Locate the cell with the specified text and output its (x, y) center coordinate. 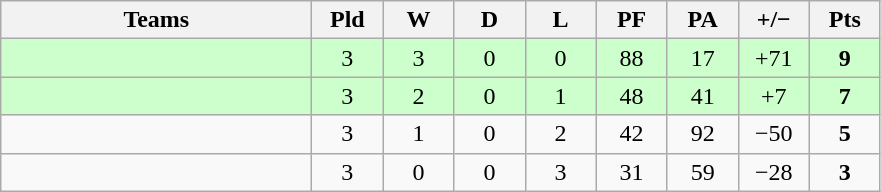
31 (632, 172)
17 (702, 58)
Teams (156, 20)
+7 (774, 96)
Pld (348, 20)
7 (844, 96)
PA (702, 20)
59 (702, 172)
+/− (774, 20)
9 (844, 58)
48 (632, 96)
L (560, 20)
−28 (774, 172)
Pts (844, 20)
42 (632, 134)
PF (632, 20)
+71 (774, 58)
41 (702, 96)
D (490, 20)
92 (702, 134)
−50 (774, 134)
5 (844, 134)
88 (632, 58)
W (418, 20)
